Locate the cell with the specified text and output its [X, Y] center coordinate. 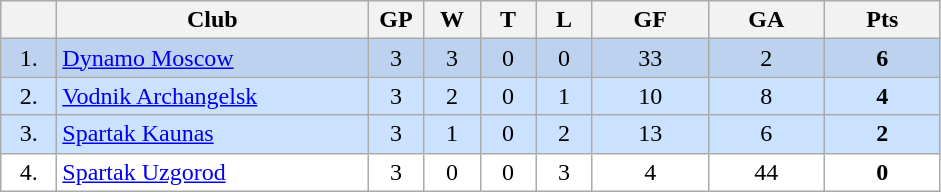
W [452, 20]
L [564, 20]
3. [29, 134]
Spartak Kaunas [212, 134]
44 [766, 172]
2. [29, 96]
Club [212, 20]
GP [396, 20]
GA [766, 20]
13 [650, 134]
Vodnik Archangelsk [212, 96]
4. [29, 172]
10 [650, 96]
GF [650, 20]
33 [650, 58]
Pts [882, 20]
8 [766, 96]
Spartak Uzgorod [212, 172]
T [508, 20]
Dynamo Moscow [212, 58]
1. [29, 58]
